Determine the (X, Y) coordinate at the center of the cell enclosing the given text.  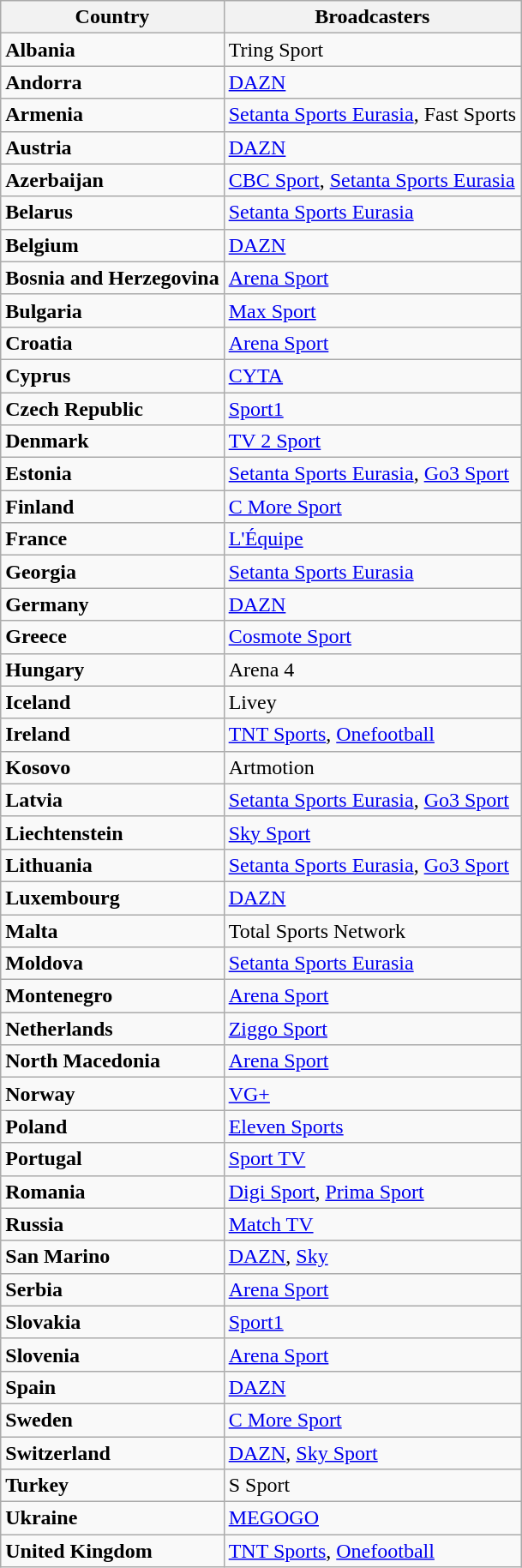
Total Sports Network (372, 930)
Artmotion (372, 767)
Sport TV (372, 1159)
Sweden (112, 1420)
Ziggo Sport (372, 1029)
Denmark (112, 442)
CBC Sport, Setanta Sports Eurasia (372, 180)
Estonia (112, 474)
Slovakia (112, 1322)
Livey (372, 702)
Ukraine (112, 1518)
Cyprus (112, 375)
Poland (112, 1126)
Switzerland (112, 1453)
Sky Sport (372, 832)
Hungary (112, 670)
TV 2 Sport (372, 442)
Lithuania (112, 865)
Malta (112, 930)
Moldova (112, 964)
VG+ (372, 1094)
Georgia (112, 572)
Max Sport (372, 310)
United Kingdom (112, 1551)
Greece (112, 637)
DAZN, Sky Sport (372, 1453)
Armenia (112, 115)
Romania (112, 1192)
Azerbaijan (112, 180)
Turkey (112, 1486)
Broadcasters (372, 17)
Bulgaria (112, 310)
MEGOGO (372, 1518)
Digi Sport, Prima Sport (372, 1192)
Liechtenstein (112, 832)
Albania (112, 50)
Latvia (112, 800)
Ireland (112, 735)
Arena 4 (372, 670)
DAZN, Sky (372, 1257)
CYTA (372, 375)
S Sport (372, 1486)
North Macedonia (112, 1061)
Eleven Sports (372, 1126)
Germany (112, 604)
Croatia (112, 343)
Russia (112, 1224)
Czech Republic (112, 409)
Belgium (112, 245)
France (112, 539)
Setanta Sports Eurasia, Fast Sports (372, 115)
Slovenia (112, 1355)
Iceland (112, 702)
Serbia (112, 1289)
Bosnia and Herzegovina (112, 278)
Kosovo (112, 767)
Netherlands (112, 1029)
Country (112, 17)
Cosmote Sport (372, 637)
Austria (112, 147)
Match TV (372, 1224)
Belarus (112, 213)
Finland (112, 507)
Andorra (112, 82)
Montenegro (112, 996)
Norway (112, 1094)
L'Équipe (372, 539)
Portugal (112, 1159)
Luxembourg (112, 898)
Tring Sport (372, 50)
Spain (112, 1387)
San Marino (112, 1257)
